Provide the [x, y] coordinate of the cell's center where the given text is located.  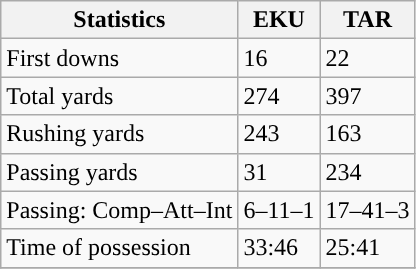
Statistics [120, 20]
Passing yards [120, 172]
163 [368, 134]
33:46 [279, 248]
Total yards [120, 96]
274 [279, 96]
Passing: Comp–Att–Int [120, 210]
31 [279, 172]
243 [279, 134]
22 [368, 58]
First downs [120, 58]
234 [368, 172]
6–11–1 [279, 210]
397 [368, 96]
Time of possession [120, 248]
25:41 [368, 248]
17–41–3 [368, 210]
16 [279, 58]
EKU [279, 20]
TAR [368, 20]
Rushing yards [120, 134]
